Determine the (X, Y) coordinate at the center of the cell enclosing the given text.  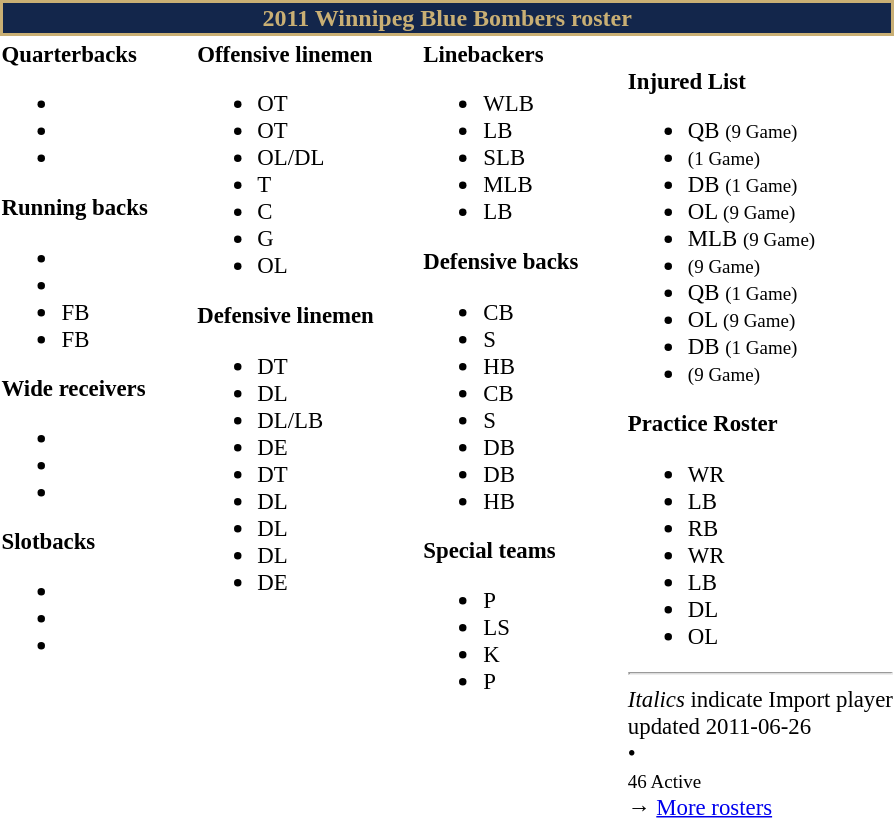
2011 Winnipeg Blue Bombers roster (447, 18)
